From the cell containing the given text, extract its center point as (x, y) coordinate. 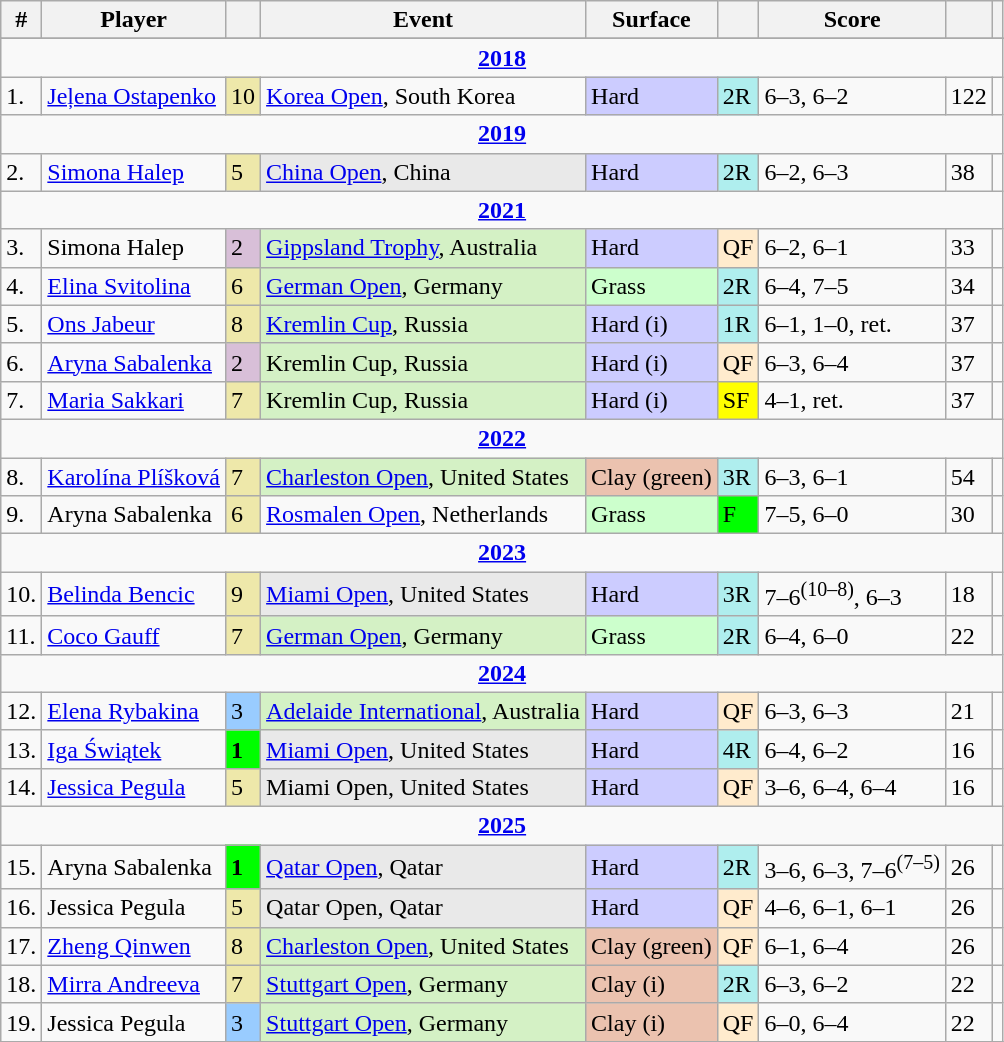
21 (968, 711)
F (738, 515)
Korea Open, South Korea (424, 96)
6–3, 6–3 (852, 711)
3–6, 6–3, 7–6(7–5) (852, 868)
2022 (502, 438)
6–1, 1–0, ret. (852, 324)
4R (738, 749)
7–6(10–8), 6–3 (852, 594)
6–3, 6–1 (852, 477)
8. (22, 477)
4–6, 6–1, 6–1 (852, 908)
6–2, 6–3 (852, 172)
6–4, 6–2 (852, 749)
19. (22, 1022)
4–1, ret. (852, 400)
Gippsland Trophy, Australia (424, 248)
6–3, 6–4 (852, 362)
9 (244, 594)
30 (968, 515)
SF (738, 400)
2021 (502, 210)
Coco Gauff (134, 635)
1R (738, 324)
17. (22, 946)
6–2, 6–1 (852, 248)
Belinda Bencic (134, 594)
13. (22, 749)
China Open, China (424, 172)
2023 (502, 553)
5. (22, 324)
15. (22, 868)
Mirra Andreeva (134, 984)
6–0, 6–4 (852, 1022)
14. (22, 787)
3–6, 6–4, 6–4 (852, 787)
2018 (502, 58)
Score (852, 20)
18. (22, 984)
Player (134, 20)
2025 (502, 826)
1. (22, 96)
2019 (502, 134)
Elena Rybakina (134, 711)
2024 (502, 673)
Surface (652, 20)
4. (22, 286)
38 (968, 172)
54 (968, 477)
3. (22, 248)
Event (424, 20)
9. (22, 515)
18 (968, 594)
Elina Svitolina (134, 286)
122 (968, 96)
7–5, 6–0 (852, 515)
2. (22, 172)
Rosmalen Open, Netherlands (424, 515)
10 (244, 96)
Ons Jabeur (134, 324)
# (22, 20)
11. (22, 635)
Iga Świątek (134, 749)
Adelaide International, Australia (424, 711)
6. (22, 362)
16. (22, 908)
34 (968, 286)
Zheng Qinwen (134, 946)
6–4, 6–0 (852, 635)
10. (22, 594)
Jeļena Ostapenko (134, 96)
6–4, 7–5 (852, 286)
7. (22, 400)
6–1, 6–4 (852, 946)
12. (22, 711)
Maria Sakkari (134, 400)
33 (968, 248)
Karolína Plíšková (134, 477)
